Pinpoint the cell where the given text exists, returning its (X, Y) midpoint coordinate. 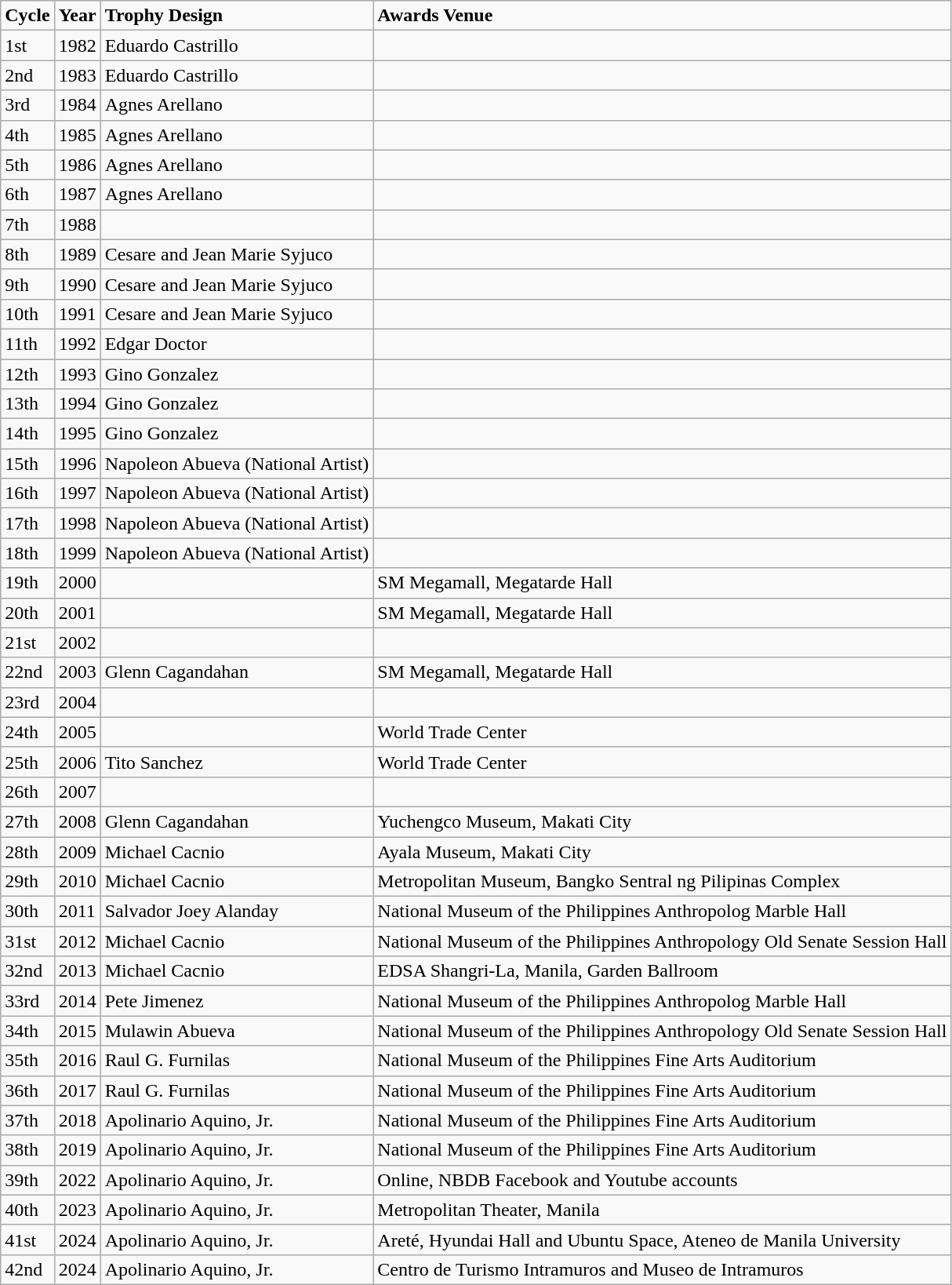
28th (27, 851)
14th (27, 434)
1995 (77, 434)
1986 (77, 165)
37th (27, 1120)
Metropolitan Museum, Bangko Sentral ng Pilipinas Complex (662, 882)
33rd (27, 1001)
1994 (77, 404)
1996 (77, 464)
38th (27, 1150)
17th (27, 523)
1992 (77, 344)
22nd (27, 672)
5th (27, 165)
Metropolitan Theater, Manila (662, 1210)
2002 (77, 642)
1990 (77, 284)
Trophy Design (237, 16)
27th (27, 821)
1988 (77, 224)
2010 (77, 882)
Areté, Hyundai Hall and Ubuntu Space, Ateneo de Manila University (662, 1239)
2000 (77, 583)
1st (27, 46)
1985 (77, 135)
2013 (77, 971)
1983 (77, 75)
36th (27, 1090)
2011 (77, 912)
15th (27, 464)
2015 (77, 1031)
2003 (77, 672)
34th (27, 1031)
2007 (77, 792)
39th (27, 1180)
29th (27, 882)
20th (27, 613)
23rd (27, 702)
35th (27, 1061)
1987 (77, 195)
16th (27, 493)
Tito Sanchez (237, 762)
Mulawin Abueva (237, 1031)
1984 (77, 105)
42nd (27, 1269)
40th (27, 1210)
24th (27, 732)
Yuchengco Museum, Makati City (662, 821)
4th (27, 135)
7th (27, 224)
2004 (77, 702)
Pete Jimenez (237, 1001)
2008 (77, 821)
2018 (77, 1120)
9th (27, 284)
1998 (77, 523)
2022 (77, 1180)
2005 (77, 732)
EDSA Shangri-La, Manila, Garden Ballroom (662, 971)
13th (27, 404)
19th (27, 583)
2001 (77, 613)
2006 (77, 762)
Ayala Museum, Makati City (662, 851)
Cycle (27, 16)
1997 (77, 493)
Salvador Joey Alanday (237, 912)
31st (27, 941)
Year (77, 16)
1982 (77, 46)
2009 (77, 851)
12th (27, 374)
25th (27, 762)
2014 (77, 1001)
1989 (77, 254)
Awards Venue (662, 16)
18th (27, 553)
2016 (77, 1061)
2nd (27, 75)
2023 (77, 1210)
2019 (77, 1150)
11th (27, 344)
1993 (77, 374)
41st (27, 1239)
Edgar Doctor (237, 344)
1999 (77, 553)
30th (27, 912)
1991 (77, 314)
6th (27, 195)
26th (27, 792)
8th (27, 254)
2017 (77, 1090)
Centro de Turismo Intramuros and Museo de Intramuros (662, 1269)
Online, NBDB Facebook and Youtube accounts (662, 1180)
2012 (77, 941)
10th (27, 314)
32nd (27, 971)
3rd (27, 105)
21st (27, 642)
